Detect which cell encompasses the target text, then output its (X, Y) center coordinate. 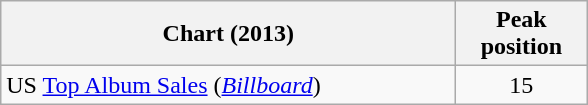
Chart (2013) (228, 34)
15 (522, 85)
Peakposition (522, 34)
US Top Album Sales (Billboard) (228, 85)
